Scan for the cell matching the given text and deliver its (X, Y) coordinate at center. 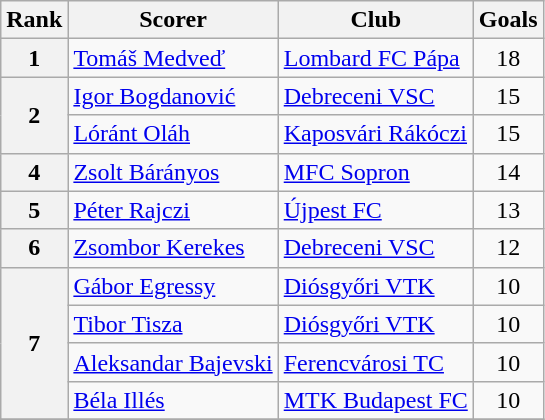
2 (34, 115)
Lóránt Oláh (173, 134)
Ferencvárosi TC (376, 362)
Zsombor Kerekes (173, 248)
13 (508, 210)
Igor Bogdanović (173, 96)
Gábor Egressy (173, 286)
MFC Sopron (376, 172)
MTK Budapest FC (376, 400)
Péter Rajczi (173, 210)
6 (34, 248)
7 (34, 343)
Rank (34, 20)
14 (508, 172)
Újpest FC (376, 210)
Tomáš Medveď (173, 58)
Scorer (173, 20)
Aleksandar Bajevski (173, 362)
1 (34, 58)
Tibor Tisza (173, 324)
Club (376, 20)
5 (34, 210)
12 (508, 248)
Béla Illés (173, 400)
Goals (508, 20)
4 (34, 172)
Lombard FC Pápa (376, 58)
18 (508, 58)
Kaposvári Rákóczi (376, 134)
Zsolt Bárányos (173, 172)
